Identify which cell holds the provided text, then report its (X, Y) central coordinate. 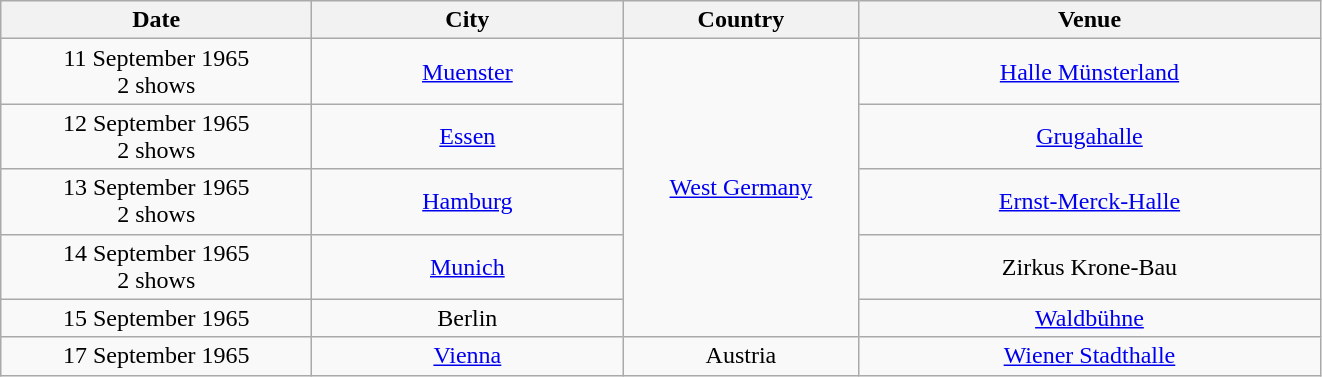
Berlin (468, 318)
12 September 19652 shows (156, 136)
City (468, 20)
Ernst-Merck-Halle (1090, 202)
Grugahalle (1090, 136)
Date (156, 20)
11 September 19652 shows (156, 72)
West Germany (741, 188)
Munich (468, 266)
Muenster (468, 72)
13 September 19652 shows (156, 202)
Venue (1090, 20)
Wiener Stadthalle (1090, 356)
15 September 1965 (156, 318)
17 September 1965 (156, 356)
Country (741, 20)
Essen (468, 136)
Austria (741, 356)
14 September 19652 shows (156, 266)
Zirkus Krone-Bau (1090, 266)
Halle Münsterland (1090, 72)
Waldbühne (1090, 318)
Vienna (468, 356)
Hamburg (468, 202)
